Capture the cell that displays the provided text and extract its [x, y] central coordinate. 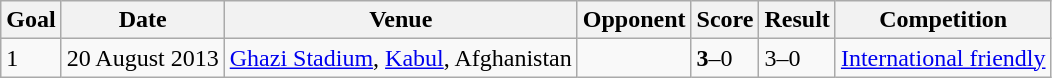
Result [797, 20]
Goal [31, 20]
1 [31, 58]
Score [725, 20]
Date [142, 20]
Competition [943, 20]
20 August 2013 [142, 58]
International friendly [943, 58]
Venue [400, 20]
Opponent [634, 20]
Ghazi Stadium, Kabul, Afghanistan [400, 58]
